From the cell containing the given text, extract its center point as (x, y) coordinate. 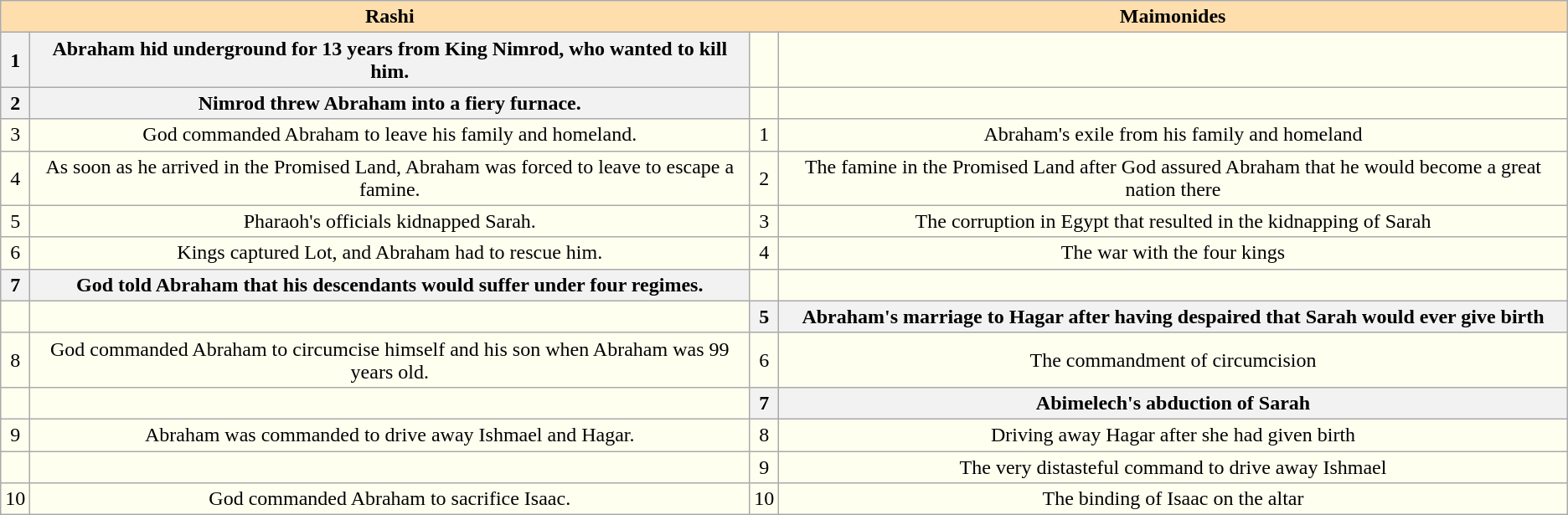
Abimelech's abduction of Sarah (1173, 403)
The corruption in Egypt that resulted in the kidnapping of Sarah (1173, 221)
The famine in the Promised Land after God assured Abraham that he would become a great nation there (1173, 178)
The binding of Isaac on the altar (1173, 499)
As soon as he arrived in the Promised Land, Abraham was forced to leave to escape a famine. (390, 178)
Kings captured Lot, and Abraham had to rescue him. (390, 253)
The commandment of circumcision (1173, 360)
Pharaoh's officials kidnapped Sarah. (390, 221)
The very distasteful command to drive away Ishmael (1173, 466)
The war with the four kings (1173, 253)
Rashi (390, 17)
Abraham was commanded to drive away Ishmael and Hagar. (390, 435)
Nimrod threw Abraham into a fiery furnace. (390, 103)
God commanded Abraham to circumcise himself and his son when Abraham was 99 years old. (390, 360)
God commanded Abraham to sacrifice Isaac. (390, 499)
God commanded Abraham to leave his family and homeland. (390, 135)
God told Abraham that his descendants would suffer under four regimes. (390, 285)
Maimonides (1173, 17)
Abraham's marriage to Hagar after having despaired that Sarah would ever give birth (1173, 317)
Driving away Hagar after she had given birth (1173, 435)
Abraham's exile from his family and homeland (1173, 135)
Abraham hid underground for 13 years from King Nimrod, who wanted to kill him. (390, 60)
